Find where the given text appears and provide that cell's center as [x, y] coordinate. 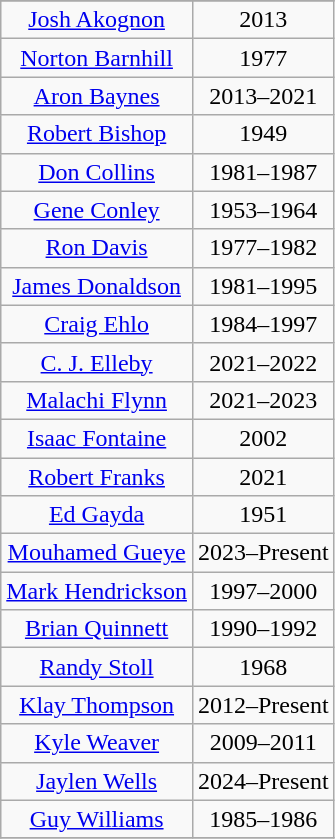
1981–1995 [263, 286]
Jaylen Wells [97, 781]
1981–1987 [263, 172]
1997–2000 [263, 591]
Ron Davis [97, 248]
2021–2022 [263, 362]
1984–1997 [263, 324]
Ed Gayda [97, 515]
2002 [263, 438]
1985–1986 [263, 819]
1977–1982 [263, 248]
C. J. Elleby [97, 362]
Robert Bishop [97, 134]
Aron Baynes [97, 96]
1949 [263, 134]
Brian Quinnett [97, 629]
2013 [263, 20]
1990–1992 [263, 629]
2023–Present [263, 553]
Kyle Weaver [97, 743]
Josh Akognon [97, 20]
James Donaldson [97, 286]
Mouhamed Gueye [97, 553]
1953–1964 [263, 210]
Mark Hendrickson [97, 591]
Malachi Flynn [97, 400]
1951 [263, 515]
Randy Stoll [97, 667]
2009–2011 [263, 743]
1977 [263, 58]
Gene Conley [97, 210]
Robert Franks [97, 477]
2012–Present [263, 705]
2013–2021 [263, 96]
Isaac Fontaine [97, 438]
Guy Williams [97, 819]
1968 [263, 667]
2024–Present [263, 781]
Norton Barnhill [97, 58]
Craig Ehlo [97, 324]
2021–2023 [263, 400]
2021 [263, 477]
Klay Thompson [97, 705]
Don Collins [97, 172]
